For the text-containing cell, return its midpoint in [X, Y] coordinate format. 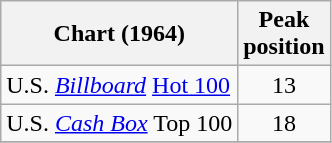
Chart (1964) [120, 34]
U.S. Billboard Hot 100 [120, 85]
U.S. Cash Box Top 100 [120, 123]
13 [284, 85]
Peakposition [284, 34]
18 [284, 123]
